Locate the cell with the specified text and output its (X, Y) center coordinate. 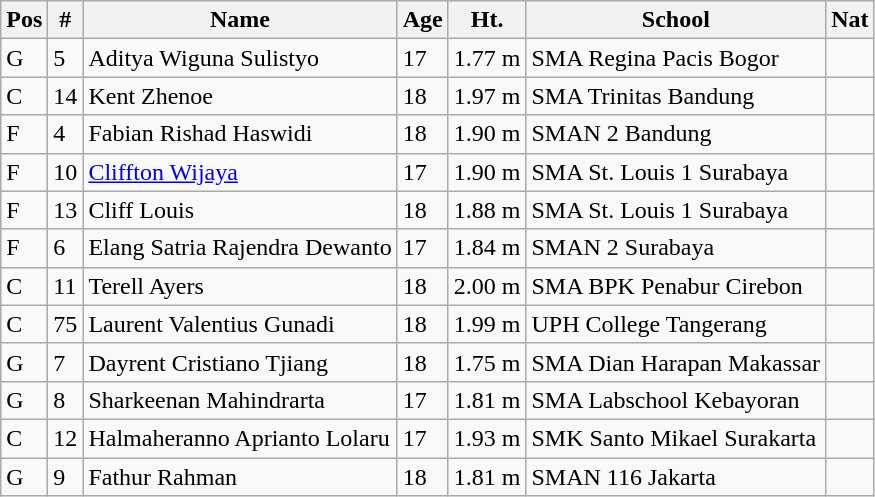
Nat (850, 20)
Halmaheranno Aprianto Lolaru (240, 438)
8 (66, 400)
11 (66, 286)
SMK Santo Mikael Surakarta (676, 438)
Terell Ayers (240, 286)
2.00 m (487, 286)
9 (66, 477)
Name (240, 20)
SMAN 2 Surabaya (676, 248)
1.93 m (487, 438)
Cliff Louis (240, 210)
Dayrent Cristiano Tjiang (240, 362)
Age (422, 20)
Cliffton Wijaya (240, 172)
75 (66, 324)
1.77 m (487, 58)
Elang Satria Rajendra Dewanto (240, 248)
14 (66, 96)
Ht. (487, 20)
1.84 m (487, 248)
Sharkeenan Mahindrarta (240, 400)
SMA Labschool Kebayoran (676, 400)
SMAN 116 Jakarta (676, 477)
10 (66, 172)
1.88 m (487, 210)
Fathur Rahman (240, 477)
6 (66, 248)
School (676, 20)
SMA Dian Harapan Makassar (676, 362)
Kent Zhenoe (240, 96)
1.97 m (487, 96)
Laurent Valentius Gunadi (240, 324)
Aditya Wiguna Sulistyo (240, 58)
1.75 m (487, 362)
SMA Trinitas Bandung (676, 96)
Fabian Rishad Haswidi (240, 134)
4 (66, 134)
SMA Regina Pacis Bogor (676, 58)
1.99 m (487, 324)
12 (66, 438)
UPH College Tangerang (676, 324)
13 (66, 210)
SMAN 2 Bandung (676, 134)
# (66, 20)
SMA BPK Penabur Cirebon (676, 286)
Pos (24, 20)
7 (66, 362)
5 (66, 58)
